Provide the (x, y) coordinate of the cell's center where the given text is located.  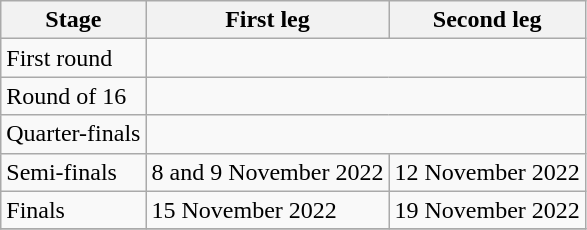
8 and 9 November 2022 (268, 172)
Stage (74, 20)
Round of 16 (74, 96)
Second leg (487, 20)
First leg (268, 20)
12 November 2022 (487, 172)
19 November 2022 (487, 210)
Quarter-finals (74, 134)
Finals (74, 210)
First round (74, 58)
15 November 2022 (268, 210)
Semi-finals (74, 172)
